Search for the cell housing the specified text and yield its (X, Y) center coordinate. 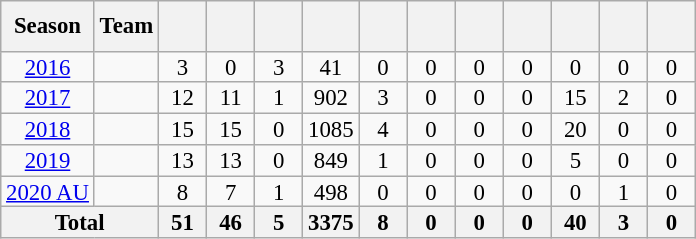
2019 (48, 160)
41 (331, 66)
12 (182, 98)
1085 (331, 130)
51 (182, 222)
11 (231, 98)
4 (383, 130)
3375 (331, 222)
Team (126, 26)
498 (331, 192)
Total (80, 222)
20 (575, 130)
2020 AU (48, 192)
2016 (48, 66)
40 (575, 222)
46 (231, 222)
7 (231, 192)
2017 (48, 98)
902 (331, 98)
849 (331, 160)
2 (623, 98)
Season (48, 26)
2018 (48, 130)
